Locate the cell with the specified text and output its (x, y) center coordinate. 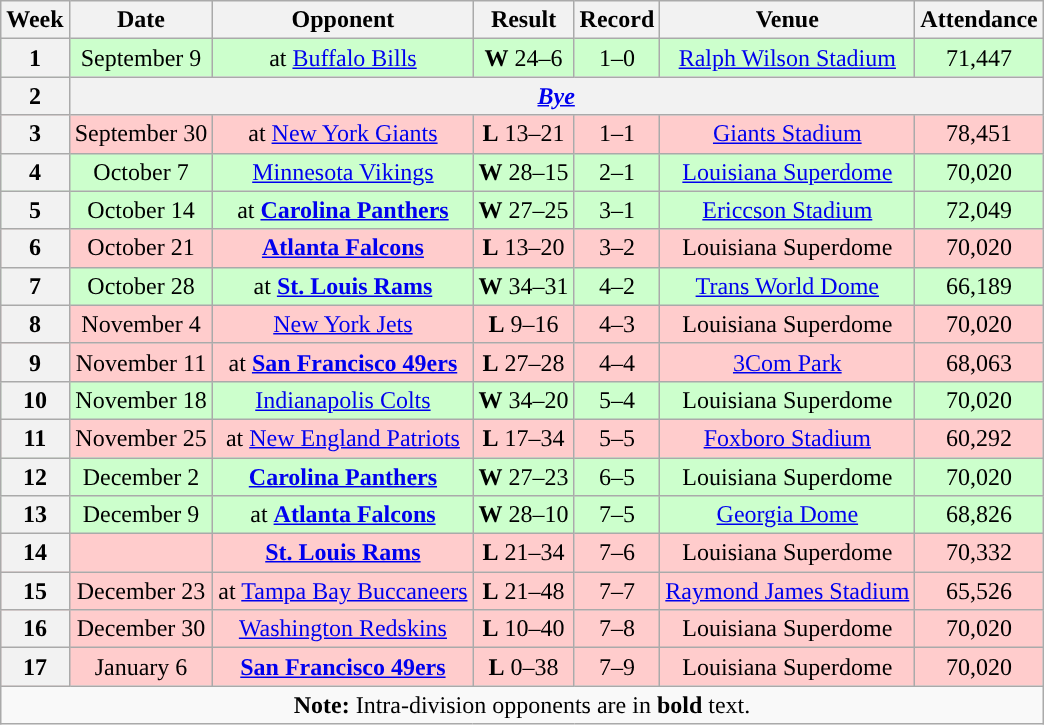
L 13–21 (524, 134)
3–1 (617, 210)
L 17–34 (524, 438)
17 (35, 667)
December 9 (141, 515)
November 18 (141, 400)
4 (35, 172)
W 28–10 (524, 515)
7–8 (617, 629)
3 (35, 134)
October 21 (141, 248)
L 21–48 (524, 591)
L 10–40 (524, 629)
W 34–20 (524, 400)
1 (35, 58)
at New York Giants (343, 134)
12 (35, 477)
6 (35, 248)
W 27–25 (524, 210)
November 11 (141, 362)
4–3 (617, 324)
at St. Louis Rams (343, 286)
September 30 (141, 134)
at Tampa Bay Buccaneers (343, 591)
15 (35, 591)
66,189 (979, 286)
1–1 (617, 134)
4–4 (617, 362)
Washington Redskins (343, 629)
78,451 (979, 134)
7–9 (617, 667)
2 (35, 96)
L 0–38 (524, 667)
5–5 (617, 438)
Opponent (343, 20)
13 (35, 515)
7–5 (617, 515)
Attendance (979, 20)
November 25 (141, 438)
W 27–23 (524, 477)
October 28 (141, 286)
Trans World Dome (788, 286)
68,826 (979, 515)
72,049 (979, 210)
October 7 (141, 172)
Raymond James Stadium (788, 591)
Record (617, 20)
October 14 (141, 210)
8 (35, 324)
Minnesota Vikings (343, 172)
2–1 (617, 172)
Georgia Dome (788, 515)
at San Francisco 49ers (343, 362)
September 9 (141, 58)
December 23 (141, 591)
Ericcson Stadium (788, 210)
L 9–16 (524, 324)
New York Jets (343, 324)
5 (35, 210)
1–0 (617, 58)
Atlanta Falcons (343, 248)
68,063 (979, 362)
65,526 (979, 591)
Carolina Panthers (343, 477)
L 13–20 (524, 248)
at New England Patriots (343, 438)
3–2 (617, 248)
7–7 (617, 591)
January 6 (141, 667)
60,292 (979, 438)
70,332 (979, 553)
4–2 (617, 286)
Week (35, 20)
Indianapolis Colts (343, 400)
Bye (556, 96)
December 30 (141, 629)
L 21–34 (524, 553)
3Com Park (788, 362)
W 28–15 (524, 172)
San Francisco 49ers (343, 667)
Note: Intra-division opponents are in bold text. (522, 705)
71,447 (979, 58)
5–4 (617, 400)
Giants Stadium (788, 134)
10 (35, 400)
7–6 (617, 553)
11 (35, 438)
at Carolina Panthers (343, 210)
7 (35, 286)
December 2 (141, 477)
Ralph Wilson Stadium (788, 58)
W 24–6 (524, 58)
Result (524, 20)
Date (141, 20)
14 (35, 553)
at Atlanta Falcons (343, 515)
November 4 (141, 324)
9 (35, 362)
6–5 (617, 477)
W 34–31 (524, 286)
St. Louis Rams (343, 553)
L 27–28 (524, 362)
Venue (788, 20)
Foxboro Stadium (788, 438)
at Buffalo Bills (343, 58)
16 (35, 629)
